Extract the [X, Y] coordinate from the center of the cell holding the provided text.  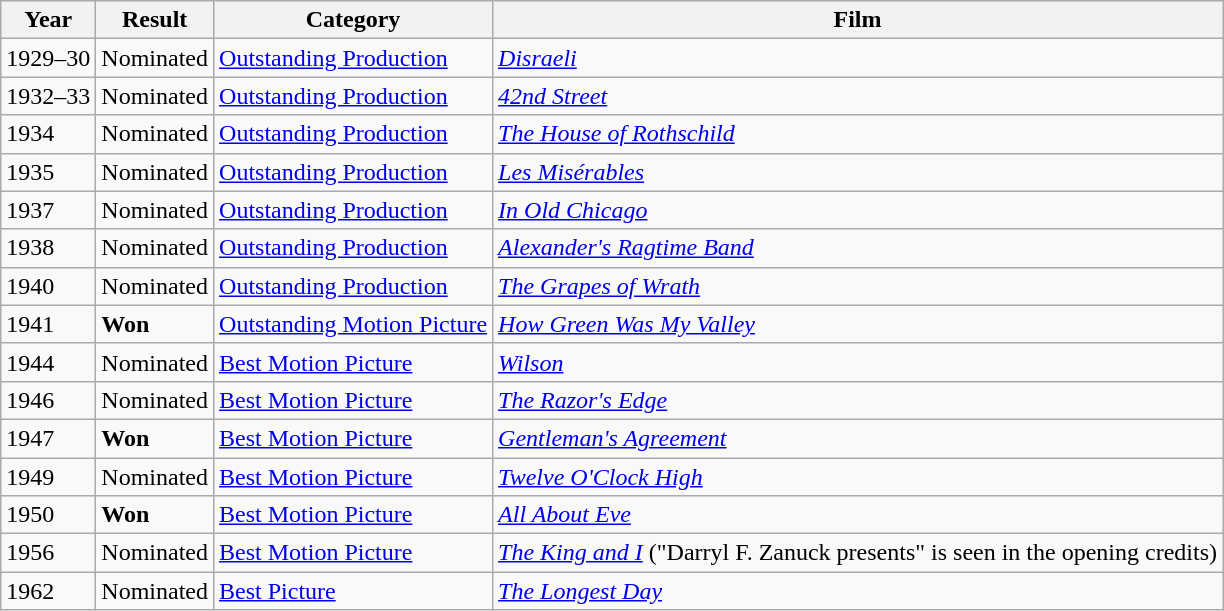
Disraeli [858, 58]
Result [155, 20]
How Green Was My Valley [858, 324]
Outstanding Motion Picture [354, 324]
The Longest Day [858, 591]
1929–30 [48, 58]
Gentleman's Agreement [858, 438]
1940 [48, 286]
In Old Chicago [858, 210]
Les Misérables [858, 172]
Year [48, 20]
1938 [48, 248]
42nd Street [858, 96]
1947 [48, 438]
Alexander's Ragtime Band [858, 248]
Wilson [858, 362]
1935 [48, 172]
1932–33 [48, 96]
Film [858, 20]
1937 [48, 210]
1934 [48, 134]
1949 [48, 477]
Best Picture [354, 591]
1950 [48, 515]
1956 [48, 553]
The Grapes of Wrath [858, 286]
Twelve O'Clock High [858, 477]
The House of Rothschild [858, 134]
The King and I ("Darryl F. Zanuck presents" is seen in the opening credits) [858, 553]
The Razor's Edge [858, 400]
1962 [48, 591]
1941 [48, 324]
1946 [48, 400]
All About Eve [858, 515]
Category [354, 20]
1944 [48, 362]
